Output the [X, Y] coordinate of the center of the cell containing the given text.  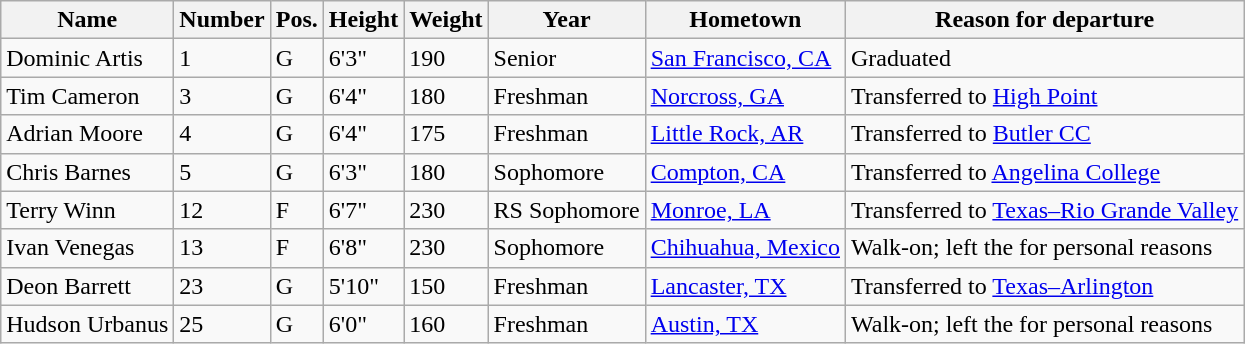
3 [222, 96]
Transferred to Angelina College [1045, 172]
Number [222, 20]
Terry Winn [88, 210]
Monroe, LA [745, 210]
Compton, CA [745, 172]
Norcross, GA [745, 96]
Year [566, 20]
Pos. [296, 20]
25 [222, 324]
Transferred to Texas–Arlington [1045, 286]
6'7" [363, 210]
5'10" [363, 286]
Transferred to High Point [1045, 96]
Hudson Urbanus [88, 324]
Name [88, 20]
6'8" [363, 248]
5 [222, 172]
Dominic Artis [88, 58]
13 [222, 248]
Height [363, 20]
Senior [566, 58]
1 [222, 58]
12 [222, 210]
Tim Cameron [88, 96]
Deon Barrett [88, 286]
Reason for departure [1045, 20]
Weight [446, 20]
Little Rock, AR [745, 134]
Chihuahua, Mexico [745, 248]
Graduated [1045, 58]
San Francisco, CA [745, 58]
Transferred to Texas–Rio Grande Valley [1045, 210]
Transferred to Butler CC [1045, 134]
150 [446, 286]
RS Sophomore [566, 210]
Adrian Moore [88, 134]
190 [446, 58]
Lancaster, TX [745, 286]
6'0" [363, 324]
175 [446, 134]
Chris Barnes [88, 172]
23 [222, 286]
160 [446, 324]
4 [222, 134]
Hometown [745, 20]
Austin, TX [745, 324]
Ivan Venegas [88, 248]
